Capture the cell that displays the provided text and extract its [X, Y] central coordinate. 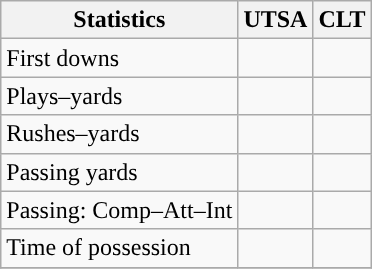
Time of possession [120, 248]
Plays–yards [120, 96]
CLT [342, 20]
First downs [120, 58]
Rushes–yards [120, 134]
UTSA [276, 20]
Passing: Comp–Att–Int [120, 210]
Statistics [120, 20]
Passing yards [120, 172]
